Return the [X, Y] coordinate for the center point of the cell that contains the specified text.  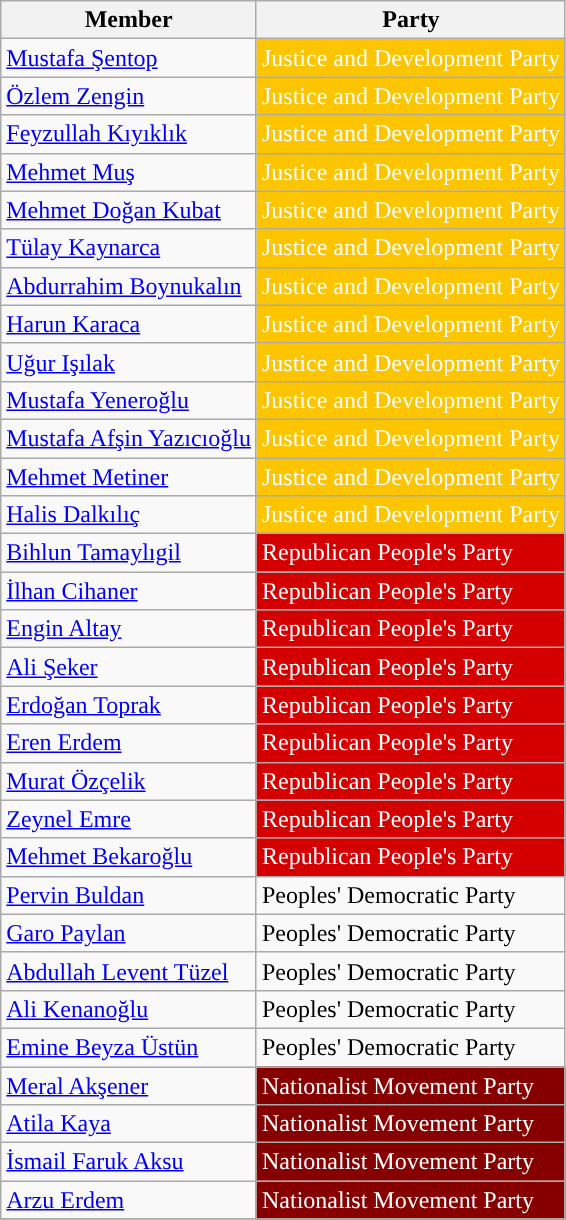
Mehmet Muş [129, 172]
Engin Altay [129, 629]
Uğur Işılak [129, 362]
Mehmet Metiner [129, 477]
Mustafa Şentop [129, 58]
Abdullah Levent Tüzel [129, 971]
Mehmet Doğan Kubat [129, 210]
Mehmet Bekaroğlu [129, 857]
Arzu Erdem [129, 1200]
Feyzullah Kıyıklık [129, 134]
Eren Erdem [129, 743]
Member [129, 20]
Ali Şeker [129, 667]
Ali Kenanoğlu [129, 1009]
Party [410, 20]
Meral Akşener [129, 1085]
Mustafa Afşin Yazıcıoğlu [129, 438]
İsmail Faruk Aksu [129, 1162]
Harun Karaca [129, 324]
Tülay Kaynarca [129, 248]
Erdoğan Toprak [129, 705]
Emine Beyza Üstün [129, 1047]
Mustafa Yeneroğlu [129, 400]
Pervin Buldan [129, 895]
Abdurrahim Boynukalın [129, 286]
Halis Dalkılıç [129, 515]
Atila Kaya [129, 1124]
Özlem Zengin [129, 96]
İlhan Cihaner [129, 591]
Bihlun Tamaylıgil [129, 553]
Murat Özçelik [129, 781]
Zeynel Emre [129, 819]
Garo Paylan [129, 933]
